Locate the cell with the specified text and output its (X, Y) center coordinate. 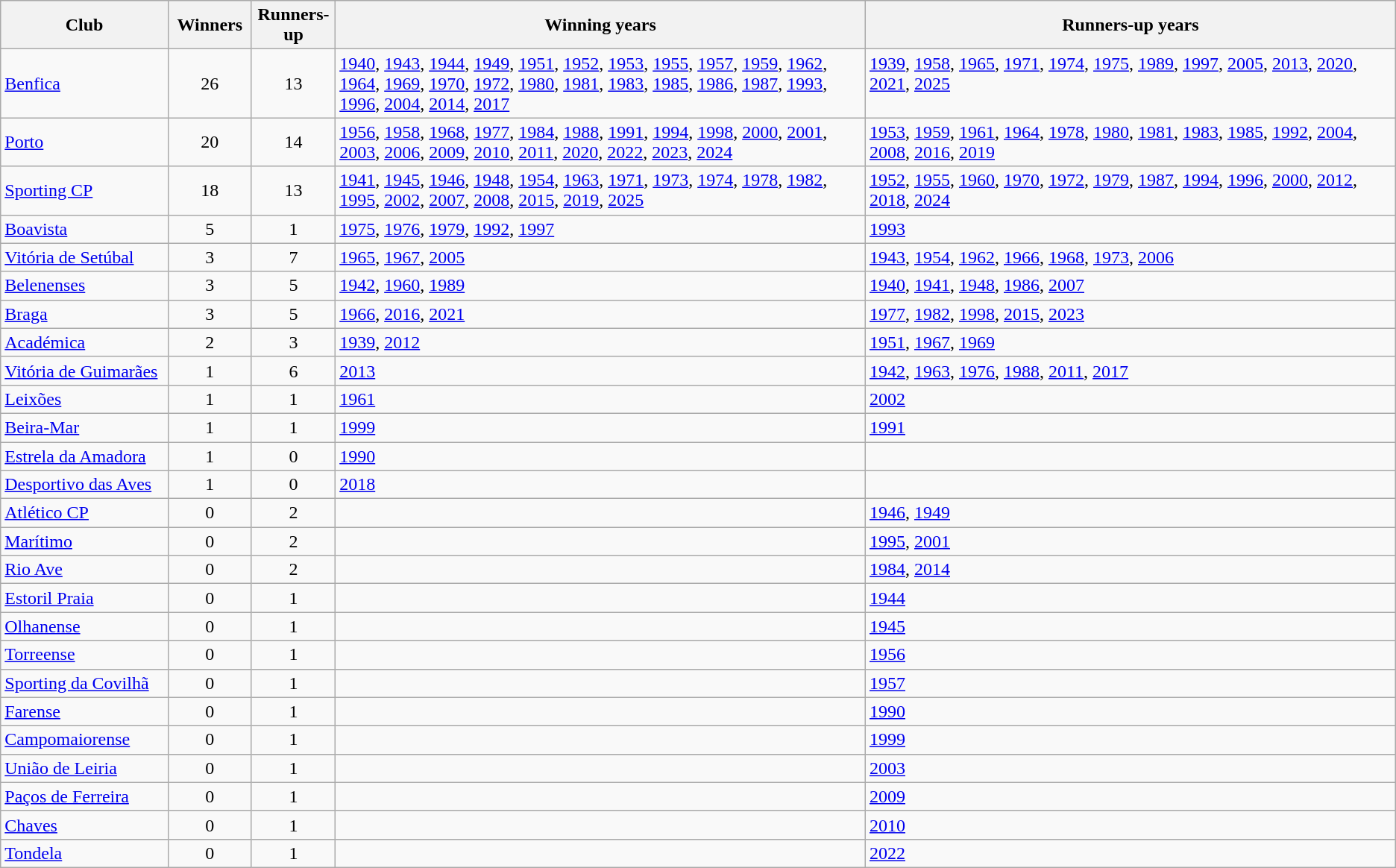
Boavista (84, 229)
2013 (601, 371)
Estoril Praia (84, 598)
1961 (601, 399)
1943, 1954, 1962, 1966, 1968, 1973, 2006 (1131, 257)
Paços de Ferreira (84, 796)
1956 (1131, 655)
União de Leiria (84, 768)
1942, 1960, 1989 (601, 286)
2002 (1131, 399)
Chaves (84, 825)
1953, 1959, 1961, 1964, 1978, 1980, 1981, 1983, 1985, 1992, 2004, 2008, 2016, 2019 (1131, 142)
Belenenses (84, 286)
Sporting da Covilhã (84, 683)
1944 (1131, 598)
Runners-up years (1131, 25)
Vitória de Guimarães (84, 371)
Sporting CP (84, 191)
1945 (1131, 626)
Beira-Mar (84, 427)
Tondela (84, 853)
Estrela da Amadora (84, 456)
1939, 2012 (601, 342)
Club (84, 25)
2009 (1131, 796)
Desportivo das Aves (84, 485)
1946, 1949 (1131, 513)
1984, 2014 (1131, 570)
Torreense (84, 655)
1995, 2001 (1131, 541)
2010 (1131, 825)
1966, 2016, 2021 (601, 314)
Benfica (84, 84)
Braga (84, 314)
1991 (1131, 427)
14 (293, 142)
Porto (84, 142)
Campomaiorense (84, 740)
Runners-up (293, 25)
1952, 1955, 1960, 1970, 1972, 1979, 1987, 1994, 1996, 2000, 2012, 2018, 2024 (1131, 191)
18 (210, 191)
26 (210, 84)
1993 (1131, 229)
1941, 1945, 1946, 1948, 1954, 1963, 1971, 1973, 1974, 1978, 1982, 1995, 2002, 2007, 2008, 2015, 2019, 2025 (601, 191)
Olhanense (84, 626)
20 (210, 142)
1977, 1982, 1998, 2015, 2023 (1131, 314)
Farense (84, 711)
1951, 1967, 1969 (1131, 342)
7 (293, 257)
Winning years (601, 25)
Atlético CP (84, 513)
Marítimo (84, 541)
1942, 1963, 1976, 1988, 2011, 2017 (1131, 371)
Académica (84, 342)
1940, 1941, 1948, 1986, 2007 (1131, 286)
1957 (1131, 683)
Leixões (84, 399)
2022 (1131, 853)
Rio Ave (84, 570)
1939, 1958, 1965, 1971, 1974, 1975, 1989, 1997, 2005, 2013, 2020, 2021, 2025 (1131, 84)
Winners (210, 25)
Vitória de Setúbal (84, 257)
2003 (1131, 768)
2018 (601, 485)
1965, 1967, 2005 (601, 257)
1956, 1958, 1968, 1977, 1984, 1988, 1991, 1994, 1998, 2000, 2001, 2003, 2006, 2009, 2010, 2011, 2020, 2022, 2023, 2024 (601, 142)
1975, 1976, 1979, 1992, 1997 (601, 229)
6 (293, 371)
